Scan for the cell matching the given text and deliver its (x, y) coordinate at center. 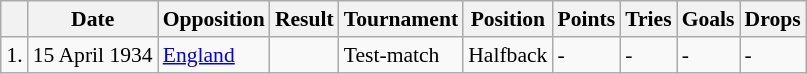
Opposition (214, 19)
Position (508, 19)
Drops (773, 19)
Tries (648, 19)
Points (586, 19)
Date (93, 19)
Result (304, 19)
15 April 1934 (93, 55)
Goals (708, 19)
Test-match (401, 55)
1. (14, 55)
Tournament (401, 19)
Halfback (508, 55)
England (214, 55)
